From the cell containing the given text, extract its center point as (x, y) coordinate. 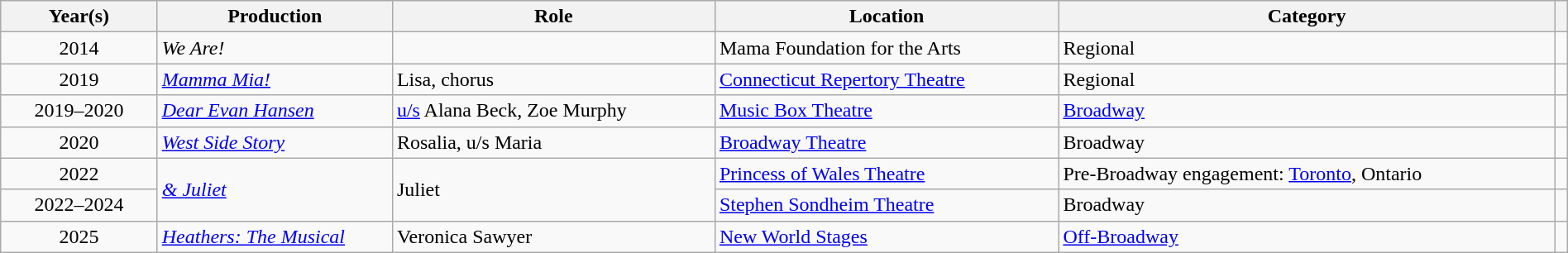
2022–2024 (79, 205)
Princess of Wales Theatre (887, 174)
2014 (79, 48)
2020 (79, 142)
Heathers: The Musical (275, 236)
Stephen Sondheim Theatre (887, 205)
& Juliet (275, 189)
Pre-Broadway engagement: Toronto, Ontario (1307, 174)
2022 (79, 174)
2025 (79, 236)
Production (275, 17)
Mama Foundation for the Arts (887, 48)
New World Stages (887, 236)
Connecticut Repertory Theatre (887, 79)
Veronica Sawyer (553, 236)
Mamma Mia! (275, 79)
Category (1307, 17)
Role (553, 17)
Dear Evan Hansen (275, 111)
We Are! (275, 48)
Broadway Theatre (887, 142)
2019 (79, 79)
u/s Alana Beck, Zoe Murphy (553, 111)
Music Box Theatre (887, 111)
Off-Broadway (1307, 236)
West Side Story (275, 142)
Lisa, chorus (553, 79)
Rosalia, u/s Maria (553, 142)
Year(s) (79, 17)
Location (887, 17)
2019–2020 (79, 111)
Juliet (553, 189)
